Capture the cell that displays the provided text and extract its (X, Y) central coordinate. 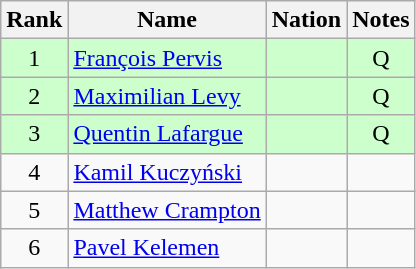
3 (34, 134)
4 (34, 172)
2 (34, 96)
Name (167, 20)
5 (34, 210)
Kamil Kuczyński (167, 172)
François Pervis (167, 58)
Notes (381, 20)
Quentin Lafargue (167, 134)
1 (34, 58)
Rank (34, 20)
Pavel Kelemen (167, 248)
Nation (306, 20)
Maximilian Levy (167, 96)
6 (34, 248)
Matthew Crampton (167, 210)
